Return the (X, Y) coordinate for the center point of the cell that contains the specified text.  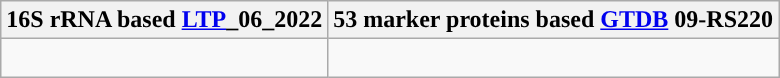
53 marker proteins based GTDB 09-RS220 (554, 20)
16S rRNA based LTP_06_2022 (164, 20)
